Scan for the cell matching the given text and deliver its [X, Y] coordinate at center. 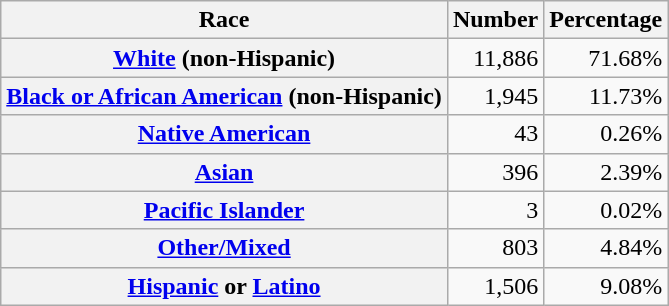
71.68% [606, 58]
Number [495, 20]
White (non-Hispanic) [224, 58]
Race [224, 20]
Pacific Islander [224, 210]
Percentage [606, 20]
1,945 [495, 96]
11.73% [606, 96]
0.02% [606, 210]
3 [495, 210]
11,886 [495, 58]
Native American [224, 134]
4.84% [606, 248]
396 [495, 172]
9.08% [606, 286]
803 [495, 248]
0.26% [606, 134]
Hispanic or Latino [224, 286]
Black or African American (non-Hispanic) [224, 96]
1,506 [495, 286]
2.39% [606, 172]
Asian [224, 172]
43 [495, 134]
Other/Mixed [224, 248]
